Locate the cell with the specified text and output its [X, Y] center coordinate. 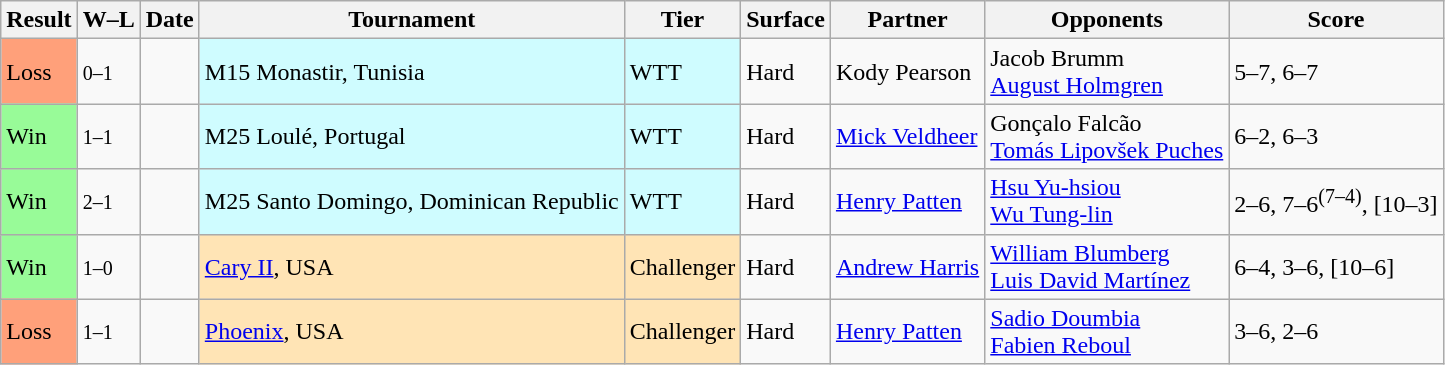
3–6, 2–6 [1336, 332]
Score [1336, 20]
6–2, 6–3 [1336, 136]
Tournament [412, 20]
M25 Santo Domingo, Dominican Republic [412, 202]
Partner [907, 20]
Jacob Brumm August Holmgren [1107, 72]
Tier [682, 20]
Kody Pearson [907, 72]
2–1 [108, 202]
William Blumberg Luis David Martínez [1107, 266]
6–4, 3–6, [10–6] [1336, 266]
Andrew Harris [907, 266]
W–L [108, 20]
2–6, 7–6(7–4), [10–3] [1336, 202]
1–0 [108, 266]
M15 Monastir, Tunisia [412, 72]
Cary II, USA [412, 266]
Result [39, 20]
Mick Veldheer [907, 136]
Hsu Yu-hsiou Wu Tung-lin [1107, 202]
Sadio Doumbia Fabien Reboul [1107, 332]
5–7, 6–7 [1336, 72]
Date [170, 20]
Phoenix, USA [412, 332]
M25 Loulé, Portugal [412, 136]
Opponents [1107, 20]
0–1 [108, 72]
Gonçalo Falcão Tomás Lipovšek Puches [1107, 136]
Surface [786, 20]
